Capture the cell that displays the provided text and extract its (x, y) central coordinate. 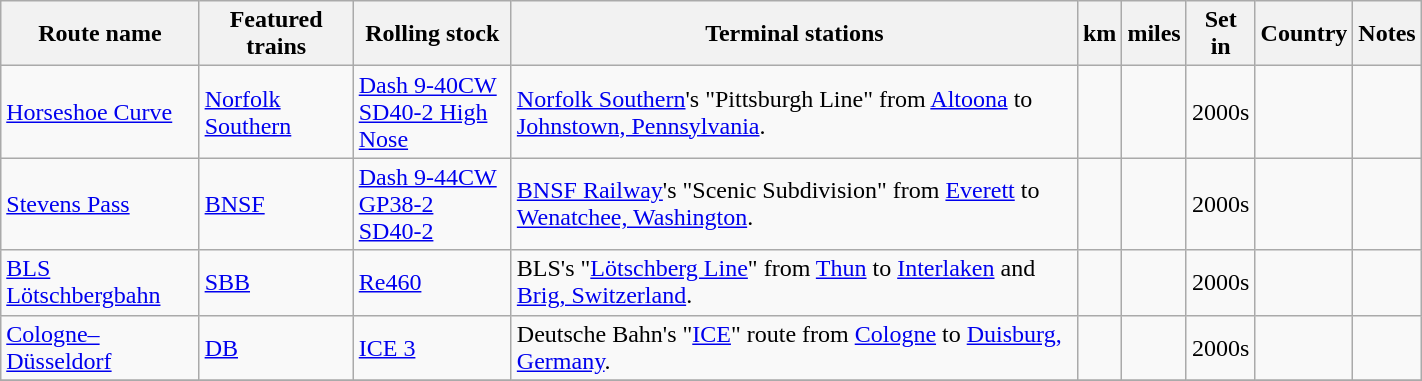
SBB (276, 282)
Norfolk Southern (276, 112)
Dash 9-44CWGP38-2SD40-2 (432, 204)
Notes (1387, 34)
Cologne–Düsseldorf (100, 348)
BLS Lötschbergbahn (100, 282)
DB (276, 348)
Featured trains (276, 34)
Country (1304, 34)
km (1099, 34)
Rolling stock (432, 34)
Terminal stations (794, 34)
ICE 3 (432, 348)
Re460 (432, 282)
Route name (100, 34)
Norfolk Southern's "Pittsburgh Line" from Altoona to Johnstown, Pennsylvania. (794, 112)
Deutsche Bahn's "ICE" route from Cologne to Duisburg, Germany. (794, 348)
BNSF Railway's "Scenic Subdivision" from Everett to Wenatchee, Washington. (794, 204)
Dash 9-40CWSD40-2 High Nose (432, 112)
BNSF (276, 204)
Horseshoe Curve (100, 112)
miles (1154, 34)
Set in (1220, 34)
BLS's "Lötschberg Line" from Thun to Interlaken and Brig, Switzerland. (794, 282)
Stevens Pass (100, 204)
